Locate the cell with the specified text and output its (x, y) center coordinate. 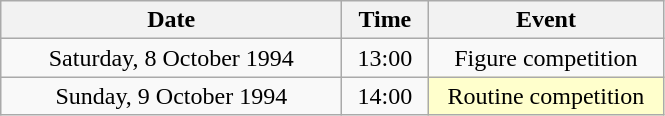
Date (172, 20)
Sunday, 9 October 1994 (172, 96)
14:00 (385, 96)
Event (546, 20)
Routine competition (546, 96)
Figure competition (546, 58)
13:00 (385, 58)
Saturday, 8 October 1994 (172, 58)
Time (385, 20)
